For the text-containing cell, return its midpoint in (x, y) coordinate format. 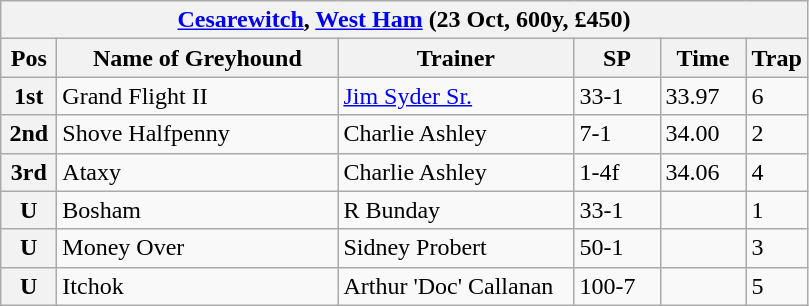
Bosham (198, 210)
Ataxy (198, 172)
Name of Greyhound (198, 58)
Trap (776, 58)
5 (776, 286)
1-4f (617, 172)
7-1 (617, 134)
34.06 (703, 172)
Jim Syder Sr. (456, 96)
3rd (29, 172)
3 (776, 248)
R Bunday (456, 210)
Grand Flight II (198, 96)
33.97 (703, 96)
1 (776, 210)
6 (776, 96)
Cesarewitch, West Ham (23 Oct, 600y, £450) (404, 20)
100-7 (617, 286)
2 (776, 134)
Time (703, 58)
Pos (29, 58)
4 (776, 172)
Trainer (456, 58)
Money Over (198, 248)
34.00 (703, 134)
50-1 (617, 248)
1st (29, 96)
2nd (29, 134)
Arthur 'Doc' Callanan (456, 286)
Shove Halfpenny (198, 134)
Sidney Probert (456, 248)
SP (617, 58)
Itchok (198, 286)
